Detect which cell encompasses the target text, then output its [X, Y] center coordinate. 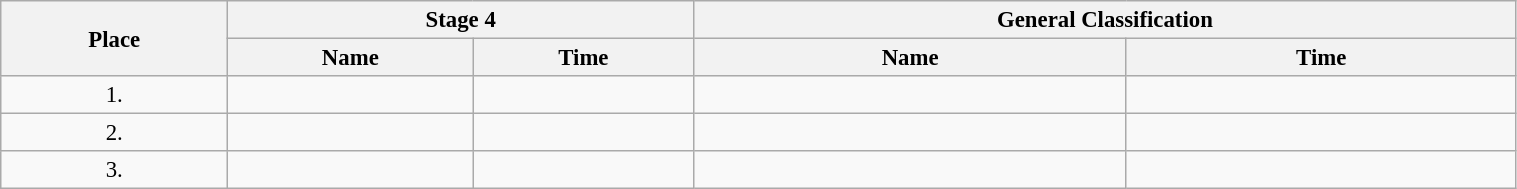
2. [114, 133]
Place [114, 38]
3. [114, 170]
Stage 4 [461, 20]
General Classification [1105, 20]
1. [114, 95]
